Detect which cell encompasses the target text, then output its [X, Y] center coordinate. 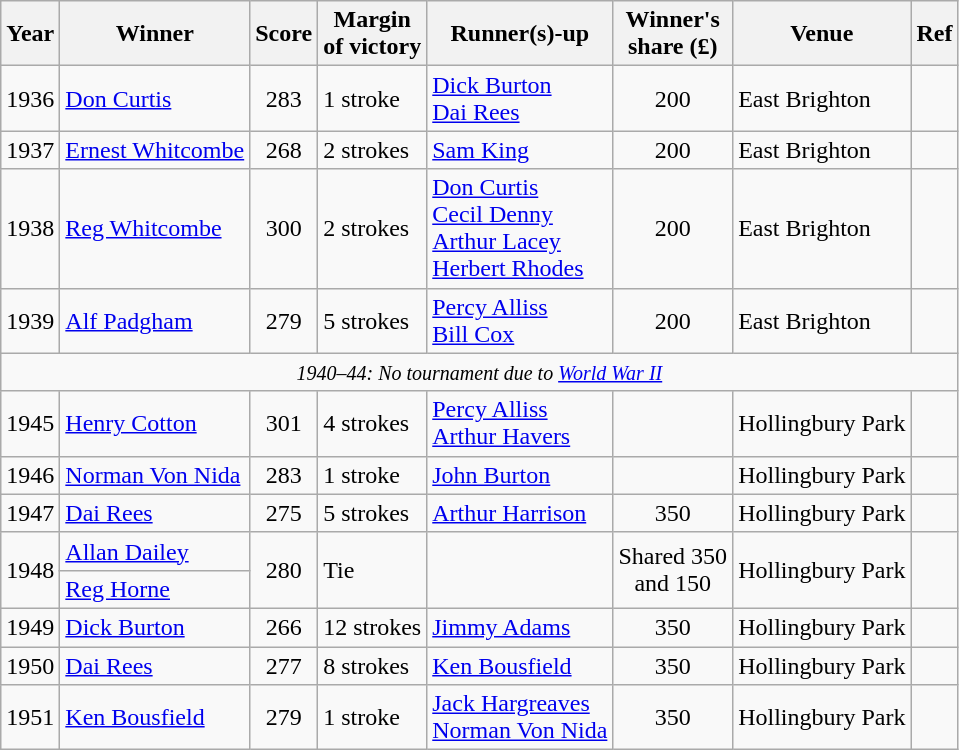
Reg Whitcombe [155, 228]
Alf Padgham [155, 320]
1937 [30, 150]
266 [284, 627]
Jimmy Adams [520, 627]
Tie [372, 570]
Shared 350and 150 [673, 570]
1938 [30, 228]
1948 [30, 570]
12 strokes [372, 627]
1951 [30, 718]
1950 [30, 665]
Score [284, 34]
1940–44: No tournament due to World War II [480, 372]
1949 [30, 627]
275 [284, 513]
1947 [30, 513]
4 strokes [372, 424]
300 [284, 228]
Percy Alliss Arthur Havers [520, 424]
Allan Dailey [155, 551]
Runner(s)-up [520, 34]
Percy Alliss Bill Cox [520, 320]
268 [284, 150]
Ref [934, 34]
Jack Hargreaves Norman Von Nida [520, 718]
Year [30, 34]
Arthur Harrison [520, 513]
280 [284, 570]
Marginof victory [372, 34]
Winner [155, 34]
1945 [30, 424]
Ernest Whitcombe [155, 150]
8 strokes [372, 665]
301 [284, 424]
1939 [30, 320]
Norman Von Nida [155, 475]
Sam King [520, 150]
Henry Cotton [155, 424]
Don Curtis [155, 98]
Dick Burton Dai Rees [520, 98]
Venue [822, 34]
John Burton [520, 475]
Don Curtis Cecil Denny Arthur Lacey Herbert Rhodes [520, 228]
277 [284, 665]
Winner'sshare (£) [673, 34]
1946 [30, 475]
Reg Horne [155, 589]
1936 [30, 98]
Dick Burton [155, 627]
